Return [x, y] of the center of cell containing provided text 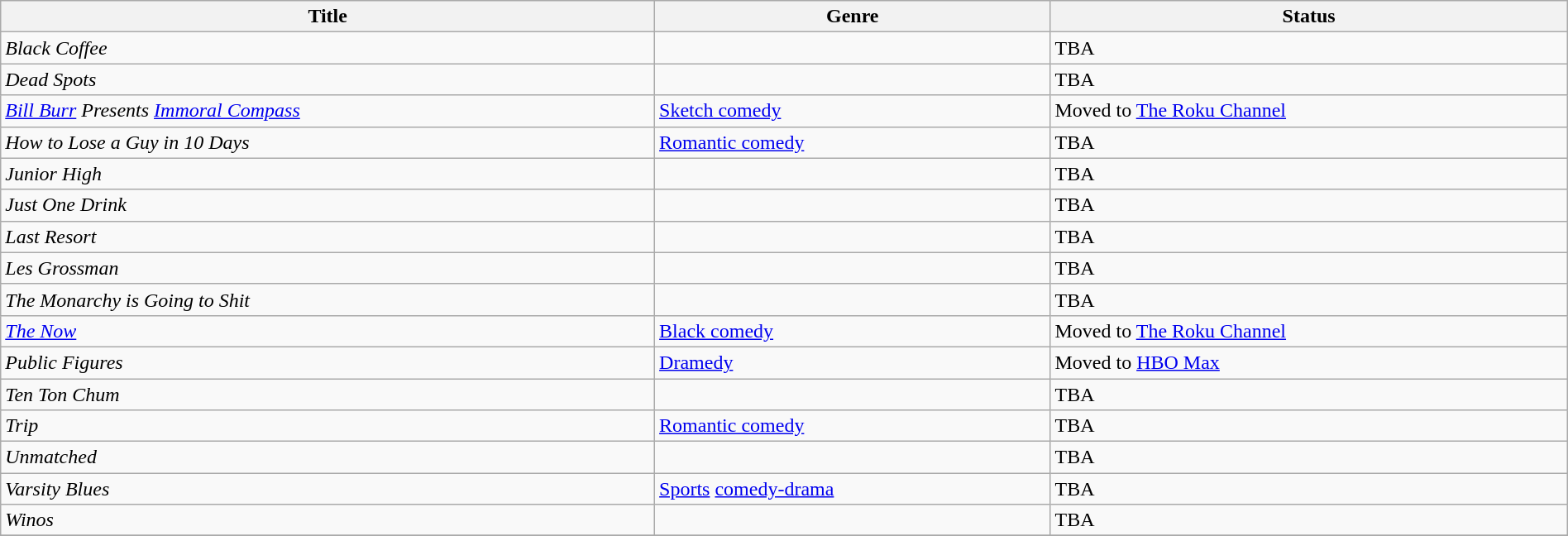
Black Coffee [327, 48]
Public Figures [327, 362]
Winos [327, 520]
The Monarchy is Going to Shit [327, 299]
Dead Spots [327, 79]
Genre [853, 17]
The Now [327, 331]
Les Grossman [327, 268]
Junior High [327, 174]
Bill Burr Presents Immoral Compass [327, 111]
Just One Drink [327, 205]
Varsity Blues [327, 489]
How to Lose a Guy in 10 Days [327, 142]
Black comedy [853, 331]
Unmatched [327, 457]
Trip [327, 426]
Status [1308, 17]
Title [327, 17]
Last Resort [327, 237]
Dramedy [853, 362]
Sports comedy-drama [853, 489]
Ten Ton Chum [327, 395]
Sketch comedy [853, 111]
Moved to HBO Max [1308, 362]
